Output the (x, y) coordinate of the center of the cell containing the given text.  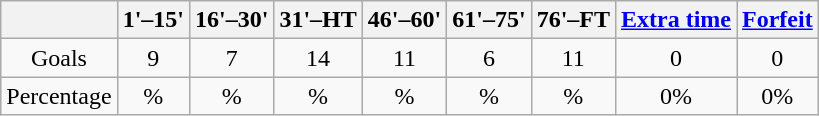
6 (489, 58)
Percentage (59, 96)
16'–30' (231, 20)
7 (231, 58)
9 (153, 58)
76'–FT (573, 20)
46'–60' (404, 20)
Forfeit (778, 20)
1'–15' (153, 20)
14 (318, 58)
61'–75' (489, 20)
31'–HT (318, 20)
Goals (59, 58)
Extra time (676, 20)
